Output the [X, Y] coordinate of the center of the cell containing the given text.  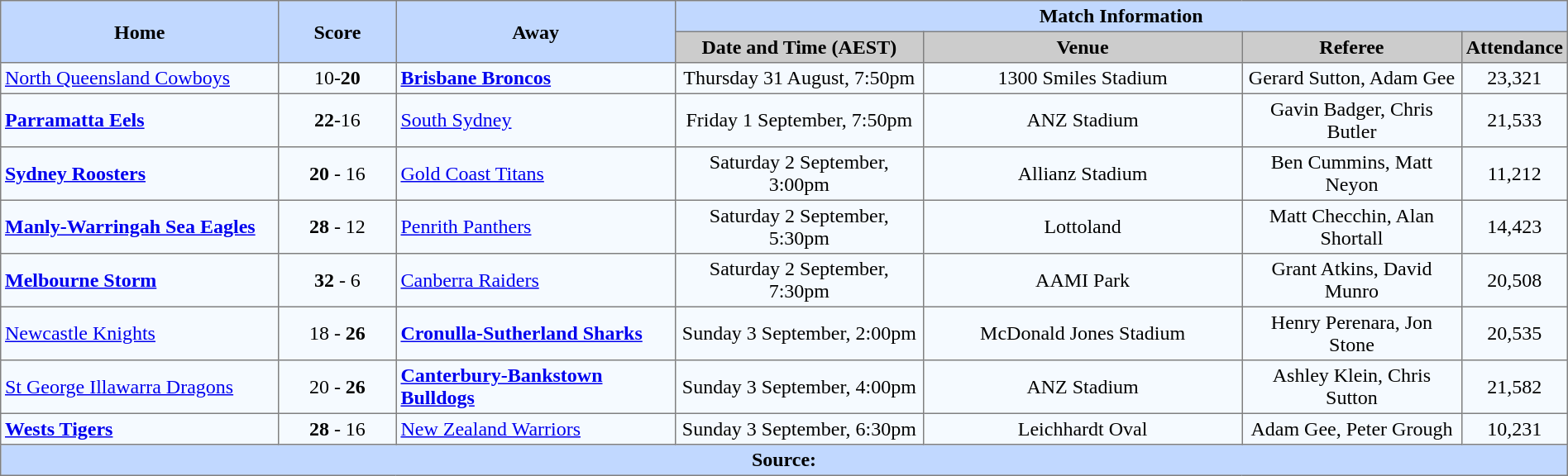
Grant Atkins, David Munro [1352, 280]
South Sydney [536, 120]
Attendance [1514, 47]
Canterbury-Bankstown Bulldogs [536, 387]
20 - 26 [337, 387]
McDonald Jones Stadium [1083, 333]
22-16 [337, 120]
20,535 [1514, 333]
Ben Cummins, Matt Neyon [1352, 174]
AAMI Park [1083, 280]
Date and Time (AEST) [799, 47]
Home [140, 31]
14,423 [1514, 226]
28 - 16 [337, 429]
Gold Coast Titans [536, 174]
Gavin Badger, Chris Butler [1352, 120]
Source: [784, 460]
Adam Gee, Peter Grough [1352, 429]
Thursday 31 August, 7:50pm [799, 79]
21,533 [1514, 120]
Score [337, 31]
1300 Smiles Stadium [1083, 79]
Saturday 2 September, 5:30pm [799, 226]
North Queensland Cowboys [140, 79]
Venue [1083, 47]
10,231 [1514, 429]
Sydney Roosters [140, 174]
Matt Checchin, Alan Shortall [1352, 226]
Saturday 2 September, 3:00pm [799, 174]
Melbourne Storm [140, 280]
Referee [1352, 47]
Cronulla-Sutherland Sharks [536, 333]
Sunday 3 September, 4:00pm [799, 387]
18 - 26 [337, 333]
Sunday 3 September, 2:00pm [799, 333]
Brisbane Broncos [536, 79]
Canberra Raiders [536, 280]
Henry Perenara, Jon Stone [1352, 333]
Leichhardt Oval [1083, 429]
20,508 [1514, 280]
Manly-Warringah Sea Eagles [140, 226]
Match Information [1121, 17]
Lottoland [1083, 226]
23,321 [1514, 79]
Saturday 2 September, 7:30pm [799, 280]
20 - 16 [337, 174]
Sunday 3 September, 6:30pm [799, 429]
11,212 [1514, 174]
Gerard Sutton, Adam Gee [1352, 79]
10-20 [337, 79]
32 - 6 [337, 280]
Parramatta Eels [140, 120]
21,582 [1514, 387]
Penrith Panthers [536, 226]
Newcastle Knights [140, 333]
Wests Tigers [140, 429]
28 - 12 [337, 226]
Away [536, 31]
Friday 1 September, 7:50pm [799, 120]
St George Illawarra Dragons [140, 387]
Ashley Klein, Chris Sutton [1352, 387]
New Zealand Warriors [536, 429]
Allianz Stadium [1083, 174]
